Capture the cell that displays the provided text and extract its (x, y) central coordinate. 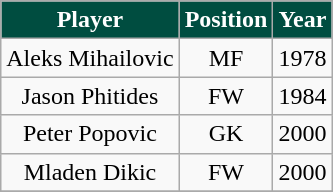
Year (302, 20)
Peter Popovic (90, 134)
Jason Phitides (90, 96)
Position (226, 20)
1984 (302, 96)
Aleks Mihailovic (90, 58)
MF (226, 58)
Mladen Dikic (90, 172)
1978 (302, 58)
Player (90, 20)
GK (226, 134)
